Identify which cell holds the provided text, then report its [x, y] central coordinate. 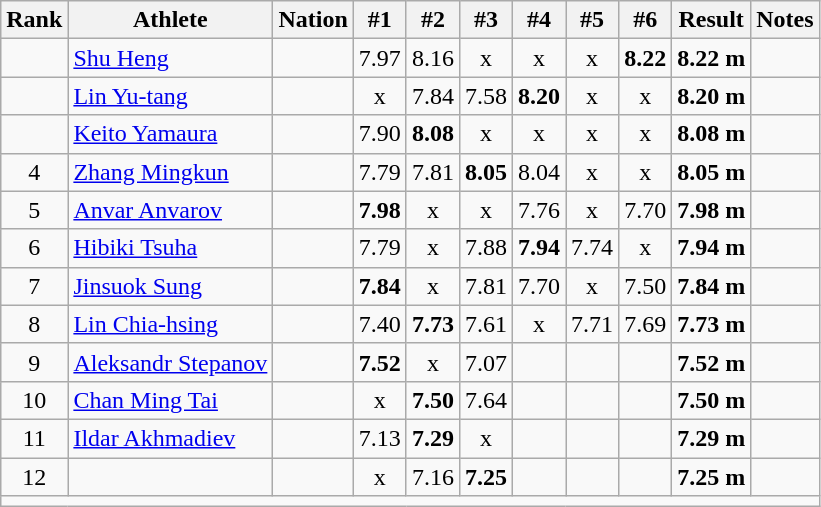
7.58 [486, 96]
7.61 [486, 324]
4 [34, 172]
7.73 [432, 324]
#3 [486, 20]
7.40 [380, 324]
Result [712, 20]
Shu Heng [170, 58]
#1 [380, 20]
7.84 m [712, 286]
Chan Ming Tai [170, 400]
8.20 [538, 96]
Lin Yu-tang [170, 96]
7.90 [380, 134]
7.73 m [712, 324]
Notes [785, 20]
Lin Chia-hsing [170, 324]
7.64 [486, 400]
7.94 m [712, 248]
Aleksandr Stepanov [170, 362]
#5 [592, 20]
Hibiki Tsuha [170, 248]
5 [34, 210]
Zhang Mingkun [170, 172]
7.25 m [712, 477]
7.25 [486, 477]
8.20 m [712, 96]
7.29 [432, 438]
8.04 [538, 172]
7.98 [380, 210]
8.05 [486, 172]
12 [34, 477]
7.71 [592, 324]
7.76 [538, 210]
Rank [34, 20]
Athlete [170, 20]
8.05 m [712, 172]
8.08 m [712, 134]
Anvar Anvarov [170, 210]
#2 [432, 20]
7.88 [486, 248]
Nation [313, 20]
7.94 [538, 248]
6 [34, 248]
9 [34, 362]
Jinsuok Sung [170, 286]
7.07 [486, 362]
8.16 [432, 58]
Ildar Akhmadiev [170, 438]
7 [34, 286]
#4 [538, 20]
7.50 m [712, 400]
7.29 m [712, 438]
7.69 [646, 324]
7.16 [432, 477]
10 [34, 400]
Keito Yamaura [170, 134]
7.74 [592, 248]
#6 [646, 20]
7.97 [380, 58]
8.08 [432, 134]
7.98 m [712, 210]
7.52 [380, 362]
8.22 m [712, 58]
7.52 m [712, 362]
7.13 [380, 438]
11 [34, 438]
8 [34, 324]
8.22 [646, 58]
